Return (X, Y) of the center of cell containing provided text 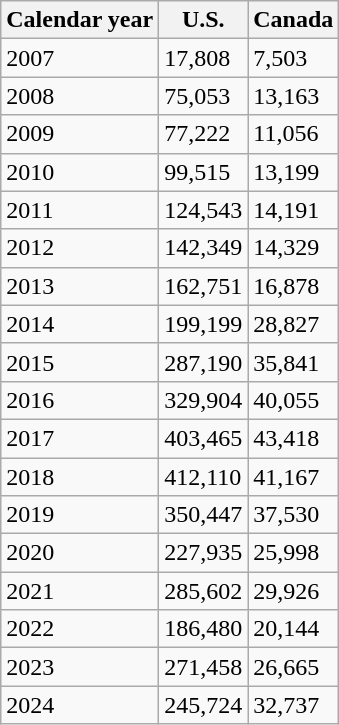
2015 (80, 362)
14,191 (294, 210)
2018 (80, 477)
Canada (294, 20)
2017 (80, 438)
142,349 (204, 248)
37,530 (294, 515)
2019 (80, 515)
Calendar year (80, 20)
2016 (80, 400)
16,878 (294, 286)
199,199 (204, 324)
41,167 (294, 477)
412,110 (204, 477)
350,447 (204, 515)
99,515 (204, 172)
2010 (80, 172)
25,998 (294, 553)
32,737 (294, 705)
43,418 (294, 438)
20,144 (294, 629)
75,053 (204, 96)
2009 (80, 134)
2022 (80, 629)
2012 (80, 248)
13,163 (294, 96)
2024 (80, 705)
245,724 (204, 705)
186,480 (204, 629)
13,199 (294, 172)
403,465 (204, 438)
29,926 (294, 591)
285,602 (204, 591)
7,503 (294, 58)
2013 (80, 286)
124,543 (204, 210)
17,808 (204, 58)
26,665 (294, 667)
2020 (80, 553)
28,827 (294, 324)
40,055 (294, 400)
162,751 (204, 286)
2011 (80, 210)
14,329 (294, 248)
2008 (80, 96)
77,222 (204, 134)
2007 (80, 58)
U.S. (204, 20)
329,904 (204, 400)
2014 (80, 324)
271,458 (204, 667)
287,190 (204, 362)
2023 (80, 667)
11,056 (294, 134)
227,935 (204, 553)
2021 (80, 591)
35,841 (294, 362)
